Pinpoint the cell where the given text exists, returning its (X, Y) midpoint coordinate. 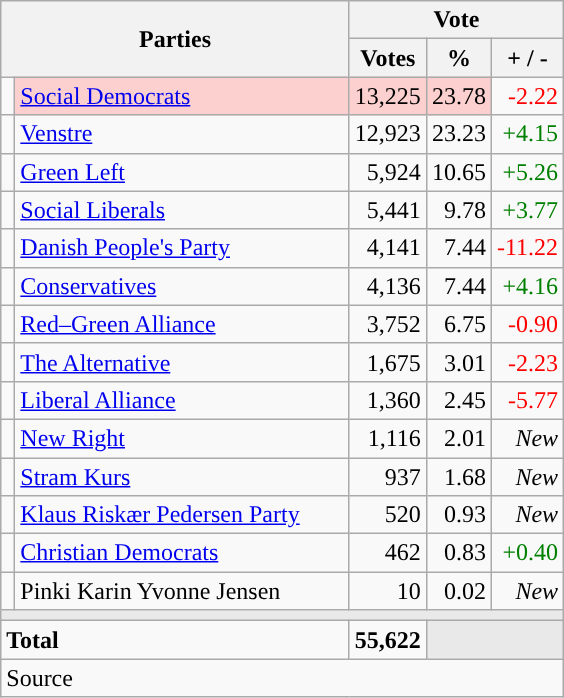
Parties (176, 39)
-11.22 (527, 248)
Social Democrats (182, 96)
Conservatives (182, 286)
+3.77 (527, 210)
+0.40 (527, 553)
Source (282, 678)
Stram Kurs (182, 477)
3.01 (458, 362)
+ / - (527, 58)
The Alternative (182, 362)
1.68 (458, 477)
Pinki Karin Yvonne Jensen (182, 591)
Christian Democrats (182, 553)
Liberal Alliance (182, 400)
12,923 (388, 134)
937 (388, 477)
5,441 (388, 210)
-0.90 (527, 324)
23.78 (458, 96)
+5.26 (527, 172)
Total (176, 640)
Venstre (182, 134)
1,675 (388, 362)
13,225 (388, 96)
5,924 (388, 172)
Vote (456, 20)
55,622 (388, 640)
+4.16 (527, 286)
1,360 (388, 400)
462 (388, 553)
1,116 (388, 438)
10 (388, 591)
Social Liberals (182, 210)
0.02 (458, 591)
Votes (388, 58)
Red–Green Alliance (182, 324)
Klaus Riskær Pedersen Party (182, 515)
3,752 (388, 324)
520 (388, 515)
9.78 (458, 210)
4,141 (388, 248)
Danish People's Party (182, 248)
4,136 (388, 286)
0.83 (458, 553)
0.93 (458, 515)
10.65 (458, 172)
2.01 (458, 438)
6.75 (458, 324)
+4.15 (527, 134)
Green Left (182, 172)
-5.77 (527, 400)
23.23 (458, 134)
-2.22 (527, 96)
% (458, 58)
New Right (182, 438)
2.45 (458, 400)
-2.23 (527, 362)
